For the text-containing cell, return its midpoint in [X, Y] coordinate format. 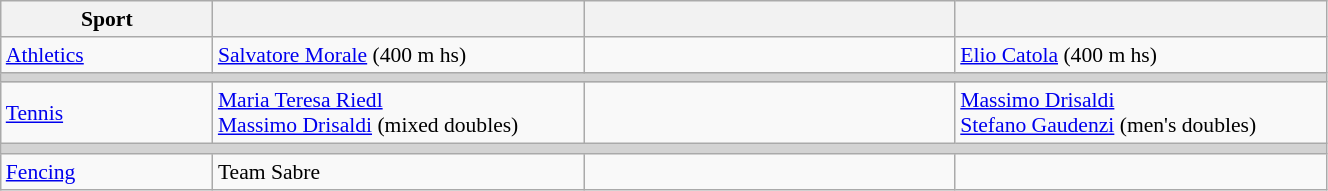
Athletics [107, 55]
Sport [107, 19]
Maria Teresa RiedlMassimo Drisaldi (mixed doubles) [398, 114]
Fencing [107, 172]
Tennis [107, 114]
Team Sabre [398, 172]
Massimo DrisaldiStefano Gaudenzi (men's doubles) [1140, 114]
Salvatore Morale (400 m hs) [398, 55]
Elio Catola (400 m hs) [1140, 55]
